Determine the (X, Y) coordinate at the center of the cell enclosing the given text.  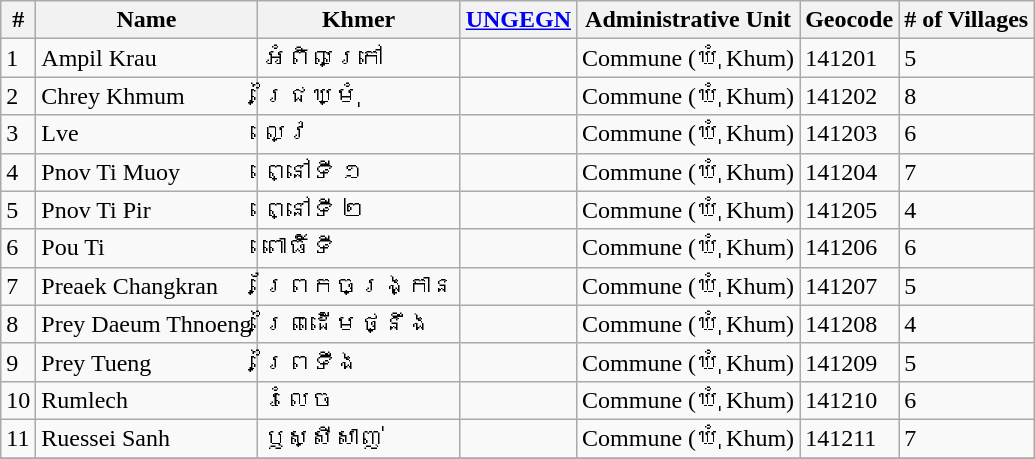
141211 (850, 438)
9 (18, 362)
ព្រៃទឹង (358, 362)
UNGEGN (518, 20)
Pou Ti (146, 248)
141206 (850, 248)
Prey Daeum Thnoeng (146, 324)
141204 (850, 172)
141209 (850, 362)
141202 (850, 96)
Preaek Changkran (146, 286)
141201 (850, 58)
2 (18, 96)
141210 (850, 400)
ពោធិ៍ទី (358, 248)
ព្នៅទី ២ (358, 210)
ឫស្សីសាញ់ (358, 438)
Administrative Unit (688, 20)
រំលេច (358, 400)
Name (146, 20)
3 (18, 134)
10 (18, 400)
Geocode (850, 20)
141208 (850, 324)
141203 (850, 134)
# of Villages (966, 20)
Khmer (358, 20)
Ampil Krau (146, 58)
1 (18, 58)
ជ្រៃឃ្មុំ (358, 96)
Chrey Khmum (146, 96)
Ruessei Sanh (146, 438)
141205 (850, 210)
11 (18, 438)
Pnov Ti Pir (146, 210)
Prey Tueng (146, 362)
ព្រែកចង្ក្រាន (358, 286)
# (18, 20)
ល្វេ (358, 134)
ព្នៅទី ១ (358, 172)
អំពិលក្រៅ (358, 58)
ព្រៃដើមថ្នឹង (358, 324)
Rumlech (146, 400)
Lve (146, 134)
Pnov Ti Muoy (146, 172)
141207 (850, 286)
